Pinpoint the cell where the given text exists, returning its (x, y) midpoint coordinate. 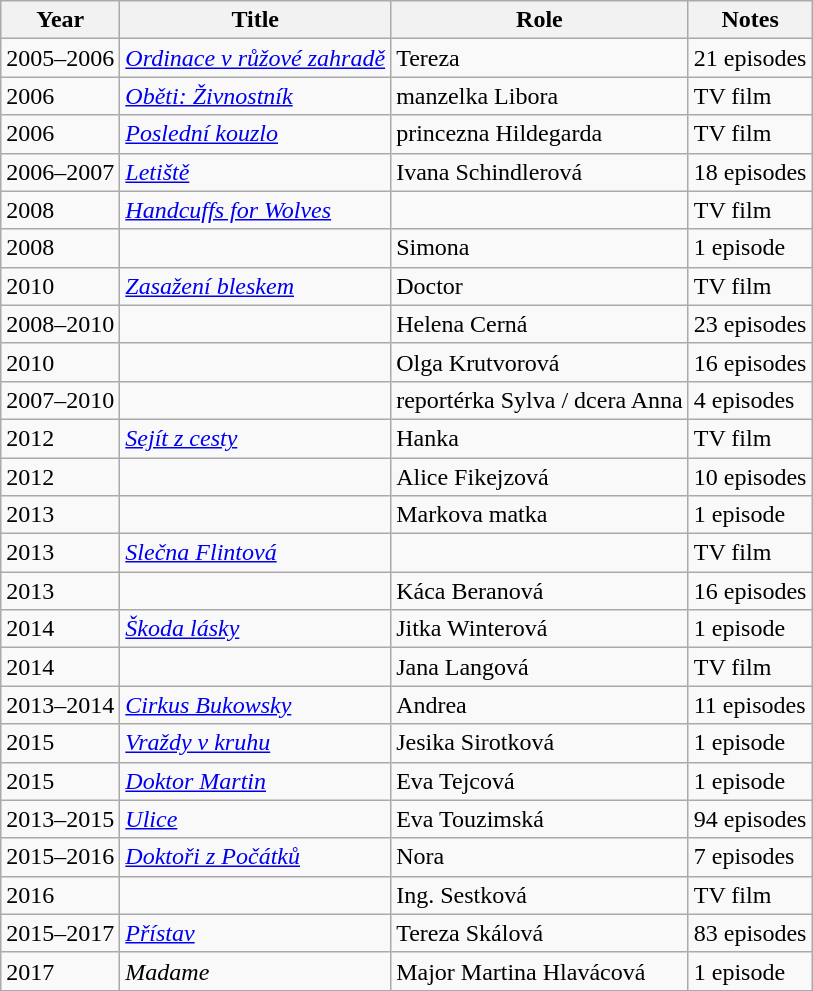
Helena Cerná (540, 324)
94 episodes (750, 819)
Tereza (540, 58)
83 episodes (750, 933)
Madame (256, 971)
Letiště (256, 172)
Poslední kouzlo (256, 134)
Jitka Winterová (540, 629)
Oběti: Živnostník (256, 96)
Andrea (540, 705)
2016 (60, 895)
4 episodes (750, 400)
Jesika Sirotková (540, 743)
Eva Touzimská (540, 819)
Vraždy v kruhu (256, 743)
2008–2010 (60, 324)
Ordinace v růžové zahradě (256, 58)
Cirkus Bukowsky (256, 705)
Slečna Flintová (256, 553)
11 episodes (750, 705)
10 episodes (750, 477)
2013–2014 (60, 705)
Olga Krutvorová (540, 362)
Zasažení bleskem (256, 286)
Tereza Skálová (540, 933)
Jana Langová (540, 667)
Alice Fikejzová (540, 477)
Markova matka (540, 515)
Role (540, 20)
2007–2010 (60, 400)
Káca Beranová (540, 591)
Ulice (256, 819)
2005–2006 (60, 58)
Major Martina Hlavácová (540, 971)
Handcuffs for Wolves (256, 210)
Eva Tejcová (540, 781)
18 episodes (750, 172)
Doctor (540, 286)
Title (256, 20)
2015–2016 (60, 857)
2006–2007 (60, 172)
reportérka Sylva / dcera Anna (540, 400)
Ivana Schindlerová (540, 172)
princezna Hildegarda (540, 134)
Doktor Martin (256, 781)
2017 (60, 971)
Škoda lásky (256, 629)
Přístav (256, 933)
Doktoři z Počátků (256, 857)
2013–2015 (60, 819)
Simona (540, 248)
Nora (540, 857)
Hanka (540, 438)
Notes (750, 20)
23 episodes (750, 324)
Ing. Sestková (540, 895)
21 episodes (750, 58)
Year (60, 20)
2015–2017 (60, 933)
Sejít z cesty (256, 438)
manzelka Libora (540, 96)
7 episodes (750, 857)
